Scan for the cell matching the given text and deliver its [x, y] coordinate at center. 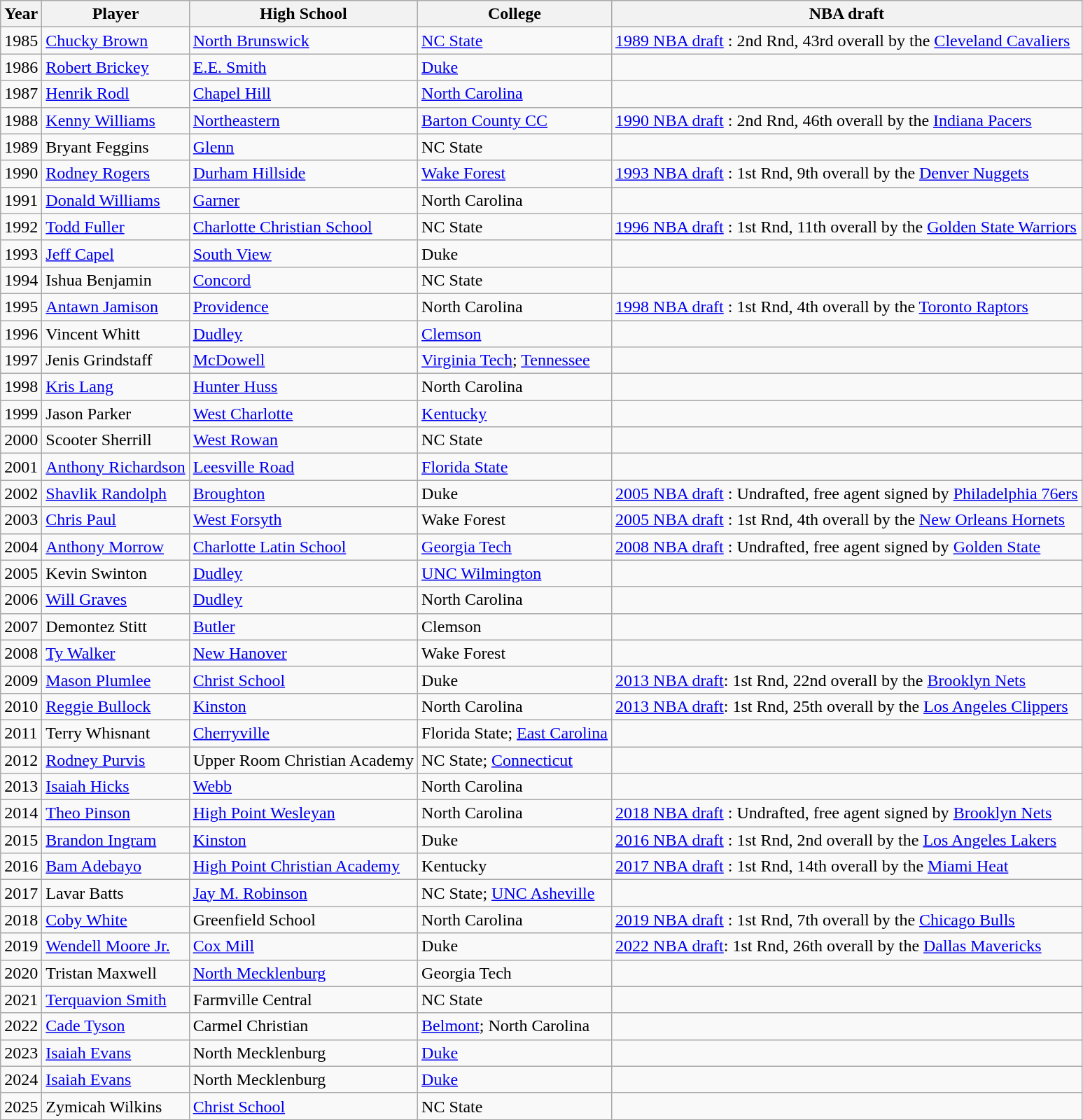
Rodney Rogers [116, 174]
McDowell [303, 360]
2009 [21, 680]
High Point Wesleyan [303, 813]
1996 NBA draft : 1st Rnd, 11th overall by the Golden State Warriors [847, 227]
2004 [21, 547]
1991 [21, 200]
2005 NBA draft : Undrafted, free agent signed by Philadelphia 76ers [847, 493]
Concord [303, 280]
Kenny Williams [116, 120]
Bryant Feggins [116, 147]
2003 [21, 520]
Kevin Swinton [116, 573]
2013 [21, 787]
NBA draft [847, 14]
Robert Brickey [116, 67]
2005 NBA draft : 1st Rnd, 4th overall by the New Orleans Hornets [847, 520]
2015 [21, 840]
2013 NBA draft: 1st Rnd, 25th overall by the Los Angeles Clippers [847, 706]
NC State; Connecticut [515, 759]
1990 [21, 174]
1989 [21, 147]
Cox Mill [303, 946]
Chapel Hill [303, 94]
Anthony Morrow [116, 547]
Charlotte Christian School [303, 227]
Todd Fuller [116, 227]
Bam Adebayo [116, 867]
Player [116, 14]
2014 [21, 813]
Terquavion Smith [116, 1000]
Mason Plumlee [116, 680]
Anthony Richardson [116, 467]
Will Graves [116, 600]
Isaiah Hicks [116, 787]
1993 [21, 253]
Cade Tyson [116, 1026]
2017 NBA draft : 1st Rnd, 14th overall by the Miami Heat [847, 867]
2022 [21, 1026]
Scooter Sherrill [116, 440]
Tristan Maxwell [116, 973]
2017 [21, 893]
UNC Wilmington [515, 573]
2008 NBA draft : Undrafted, free agent signed by Golden State [847, 547]
2002 [21, 493]
1988 [21, 120]
Reggie Bullock [116, 706]
Jenis Grindstaff [116, 360]
Vincent Whitt [116, 334]
1999 [21, 414]
2019 NBA draft : 1st Rnd, 7th overall by the Chicago Bulls [847, 920]
Wendell Moore Jr. [116, 946]
High School [303, 14]
NC State; UNC Asheville [515, 893]
College [515, 14]
Broughton [303, 493]
Carmel Christian [303, 1026]
1995 [21, 307]
2022 NBA draft: 1st Rnd, 26th overall by the Dallas Mavericks [847, 946]
1986 [21, 67]
1992 [21, 227]
Kris Lang [116, 387]
Demontez Stitt [116, 626]
Belmont; North Carolina [515, 1026]
2018 [21, 920]
Coby White [116, 920]
1998 NBA draft : 1st Rnd, 4th overall by the Toronto Raptors [847, 307]
2005 [21, 573]
2016 NBA draft : 1st Rnd, 2nd overall by the Los Angeles Lakers [847, 840]
2006 [21, 600]
2024 [21, 1079]
Lavar Batts [116, 893]
Durham Hillside [303, 174]
Antawn Jamison [116, 307]
Shavlik Randolph [116, 493]
Charlotte Latin School [303, 547]
Northeastern [303, 120]
Donald Williams [116, 200]
North Brunswick [303, 41]
Providence [303, 307]
Glenn [303, 147]
Chucky Brown [116, 41]
South View [303, 253]
E.E. Smith [303, 67]
2010 [21, 706]
Jay M. Robinson [303, 893]
Hunter Huss [303, 387]
2007 [21, 626]
1994 [21, 280]
Butler [303, 626]
Barton County CC [515, 120]
2000 [21, 440]
Year [21, 14]
1990 NBA draft : 2nd Rnd, 46th overall by the Indiana Pacers [847, 120]
Farmville Central [303, 1000]
Chris Paul [116, 520]
Theo Pinson [116, 813]
Ishua Benjamin [116, 280]
Leesville Road [303, 467]
2020 [21, 973]
1997 [21, 360]
1993 NBA draft : 1st Rnd, 9th overall by the Denver Nuggets [847, 174]
1996 [21, 334]
2023 [21, 1053]
2018 NBA draft : Undrafted, free agent signed by Brooklyn Nets [847, 813]
West Charlotte [303, 414]
2016 [21, 867]
West Forsyth [303, 520]
1989 NBA draft : 2nd Rnd, 43rd overall by the Cleveland Cavaliers [847, 41]
High Point Christian Academy [303, 867]
New Hanover [303, 653]
Zymicah Wilkins [116, 1106]
1987 [21, 94]
2013 NBA draft: 1st Rnd, 22nd overall by the Brooklyn Nets [847, 680]
2025 [21, 1106]
2011 [21, 733]
Upper Room Christian Academy [303, 759]
Florida State [515, 467]
Garner [303, 200]
Jeff Capel [116, 253]
2008 [21, 653]
Cherryville [303, 733]
Brandon Ingram [116, 840]
Rodney Purvis [116, 759]
Ty Walker [116, 653]
Webb [303, 787]
1998 [21, 387]
2021 [21, 1000]
Terry Whisnant [116, 733]
Florida State; East Carolina [515, 733]
Greenfield School [303, 920]
Jason Parker [116, 414]
2001 [21, 467]
2019 [21, 946]
West Rowan [303, 440]
Henrik Rodl [116, 94]
1985 [21, 41]
Virginia Tech; Tennessee [515, 360]
2012 [21, 759]
